Capture the cell that displays the provided text and extract its (x, y) central coordinate. 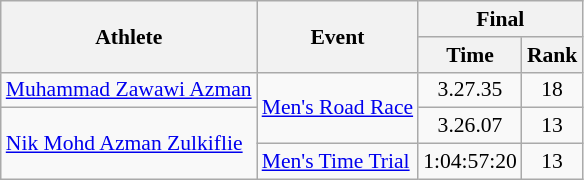
3.27.35 (470, 90)
Men's Time Trial (338, 162)
3.26.07 (470, 126)
Muhammad Zawawi Azman (129, 90)
Athlete (129, 36)
Time (470, 55)
Event (338, 36)
Nik Mohd Azman Zulkiflie (129, 144)
Final (500, 19)
Rank (552, 55)
18 (552, 90)
Men's Road Race (338, 108)
1:04:57:20 (470, 162)
